For the text-containing cell, return its midpoint in (x, y) coordinate format. 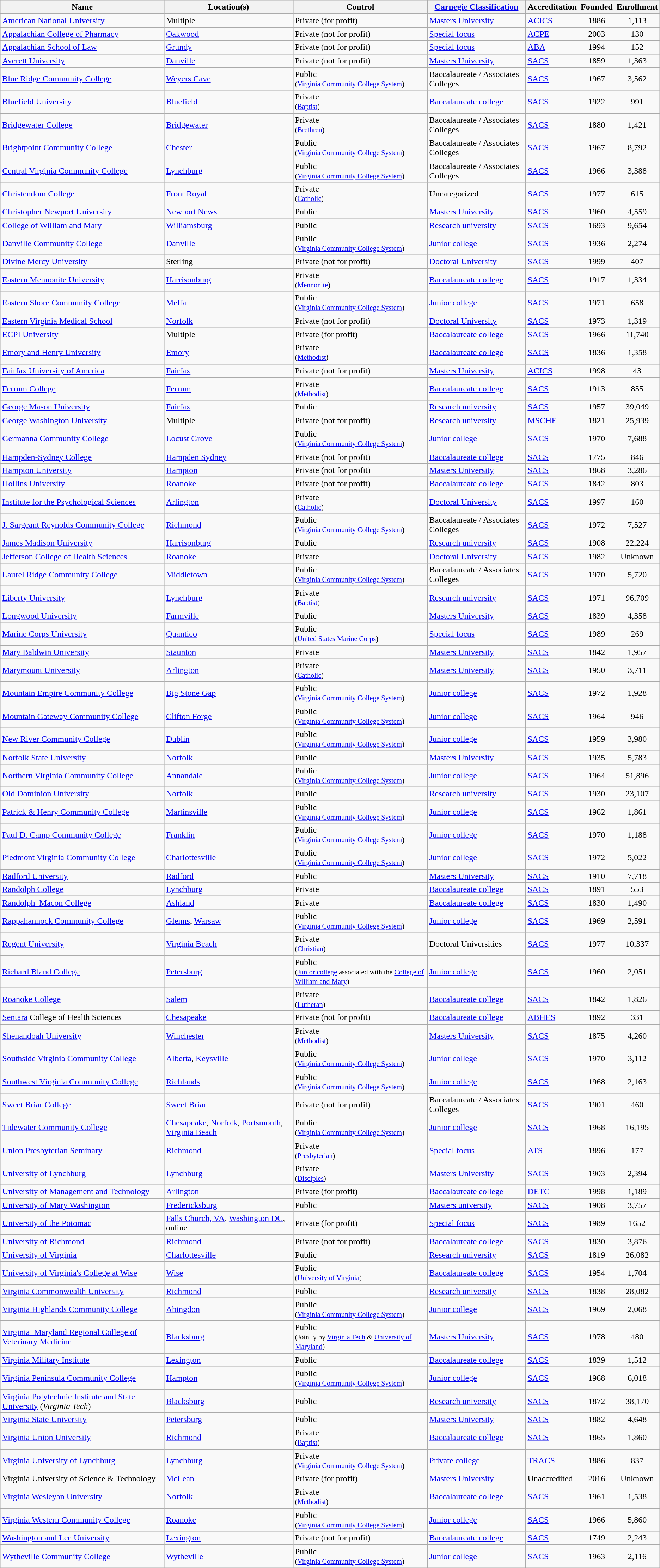
Institute for the Psychological Sciences (82, 502)
Ferrum College (82, 389)
2,051 (637, 972)
Private college (477, 1460)
Chesapeake, Norfolk, Portsmouth, Virginia Beach (228, 1127)
1936 (597, 243)
3,388 (637, 171)
Appalachian College of Pharmacy (82, 34)
1652 (637, 1223)
Private(Christian) (360, 944)
Hampton University (82, 470)
Dublin (228, 739)
1859 (597, 61)
407 (637, 262)
Front Royal (228, 193)
1,358 (637, 353)
7,688 (637, 439)
Melfa (228, 303)
991 (637, 102)
1954 (597, 1273)
1917 (597, 280)
5,022 (637, 858)
Williamsburg (228, 225)
1,113 (637, 20)
Regent University (82, 944)
1892 (597, 1017)
Jefferson College of Health Sciences (82, 557)
8,792 (637, 147)
Sentara College of Health Sciences (82, 1017)
Divine Mercy University (82, 262)
Wytheville (228, 1556)
Abingdon (228, 1309)
University of Mary Washington (82, 1205)
Emory (228, 353)
Christendom College (82, 193)
Franklin (228, 835)
1957 (597, 407)
Old Dominion University (82, 794)
Danville Community College (82, 243)
ABA (552, 47)
ABHES (552, 1017)
Public(Jointly by Virginia Tech & University of Maryland) (360, 1337)
Clifton Forge (228, 716)
Hampden-Sydney College (82, 457)
2,116 (637, 1556)
Chesapeake (228, 1017)
1882 (597, 1419)
7,718 (637, 876)
1,334 (637, 280)
Salem (228, 999)
Doctoral Universities (477, 944)
Averett University (82, 61)
George Washington University (82, 420)
Piedmont Virginia Community College (82, 858)
1,860 (637, 1438)
Mountain Gateway Community College (82, 716)
Alberta, Keysville (228, 1059)
Bridgewater College (82, 125)
Wytheville Community College (82, 1556)
Laurel Ridge Community College (82, 575)
Richard Bland College (82, 972)
MSCHE (552, 420)
Private(Brethren) (360, 125)
3,286 (637, 470)
Sterling (228, 262)
480 (637, 1337)
Christopher Newport University (82, 212)
Middletown (228, 575)
University of Richmond (82, 1241)
22,224 (637, 543)
1,861 (637, 812)
331 (637, 1017)
1978 (597, 1337)
Virginia Western Community College (82, 1520)
Virginia–Maryland Regional College of Veterinary Medicine (82, 1337)
Private(Presbyterian) (360, 1150)
4,559 (637, 212)
Private(Mennonite) (360, 280)
1910 (597, 876)
George Mason University (82, 407)
658 (637, 303)
1,826 (637, 999)
4,260 (637, 1035)
10,337 (637, 944)
7,527 (637, 525)
1994 (597, 47)
Union Presbyterian Seminary (82, 1150)
2,068 (637, 1309)
Name (82, 7)
University of the Potomac (82, 1223)
Virginia Union University (82, 1438)
25,939 (637, 420)
Patrick & Henry Community College (82, 812)
Carnegie Classification (477, 7)
Marine Corps University (82, 634)
1922 (597, 102)
1875 (597, 1035)
152 (637, 47)
Winchester (228, 1035)
Norfolk State University (82, 757)
Unaccredited (552, 1479)
26,082 (637, 1255)
3,980 (637, 739)
ECPI University (82, 334)
1,490 (637, 903)
1865 (597, 1438)
837 (637, 1460)
Eastern Mennonite University (82, 280)
Germanna Community College (82, 439)
1819 (597, 1255)
855 (637, 389)
Public(United States Marine Corps) (360, 634)
Enrollment (637, 7)
1961 (597, 1497)
Liberty University (82, 597)
4,648 (637, 1419)
1950 (597, 670)
Accreditation (552, 7)
1982 (597, 557)
University of Management and Technology (82, 1192)
Marymount University (82, 670)
615 (637, 193)
Chester (228, 147)
1,363 (637, 61)
3,757 (637, 1205)
Blue Ridge Community College (82, 79)
2016 (597, 1479)
803 (637, 484)
1749 (597, 1538)
Private(Lutheran) (360, 999)
Fredericksburg (228, 1205)
3,562 (637, 79)
DETC (552, 1192)
Control (360, 7)
Brightpoint Community College (82, 147)
Paul D. Camp Community College (82, 835)
Wise (228, 1273)
1,512 (637, 1360)
5,860 (637, 1520)
Private(Virginia Community College System) (360, 1460)
946 (637, 716)
Eastern Virginia Medical School (82, 321)
Mary Baldwin University (82, 652)
TRACS (552, 1460)
1997 (597, 502)
Locust Grove (228, 439)
1999 (597, 262)
846 (637, 457)
Public(Junior college associated with the College of William and Mary) (360, 972)
James Madison University (82, 543)
Randolph–Macon College (82, 903)
4,358 (637, 616)
553 (637, 889)
Virginia Polytechnic Institute and State University (Virginia Tech) (82, 1401)
43 (637, 371)
Virginia Military Institute (82, 1360)
160 (637, 502)
1693 (597, 225)
Public(University of Virginia) (360, 1273)
Central Virginia Community College (82, 171)
3,112 (637, 1059)
1973 (597, 321)
Roanoke College (82, 999)
Quantico (228, 634)
Bridgewater (228, 125)
1,189 (637, 1192)
ACPE (552, 34)
2,243 (637, 1538)
Virginia University of Science & Technology (82, 1479)
269 (637, 634)
Tidewater Community College (82, 1127)
Washington and Lee University (82, 1538)
Founded (597, 7)
Virginia University of Lynchburg (82, 1460)
Longwood University (82, 616)
5,783 (637, 757)
2003 (597, 34)
University of Lynchburg (82, 1174)
9,654 (637, 225)
96,709 (637, 597)
Oakwood (228, 34)
Virginia Peninsula Community College (82, 1378)
Mountain Empire Community College (82, 693)
1,704 (637, 1273)
Virginia Highlands Community College (82, 1309)
Martinsville (228, 812)
1901 (597, 1105)
Grundy (228, 47)
1868 (597, 470)
11,740 (637, 334)
Fairfax University of America (82, 371)
2,394 (637, 1174)
Private(Disciples) (360, 1174)
Ferrum (228, 389)
Southwest Virginia Community College (82, 1081)
28,082 (637, 1291)
Annandale (228, 775)
Sweet Briar (228, 1105)
Virginia Commonwealth University (82, 1291)
23,107 (637, 794)
2,591 (637, 921)
1838 (597, 1291)
Virginia Wesleyan University (82, 1497)
Bluefield (228, 102)
130 (637, 34)
1,319 (637, 321)
McLean (228, 1479)
1963 (597, 1556)
2,163 (637, 1081)
Sweet Briar College (82, 1105)
39,049 (637, 407)
16,195 (637, 1127)
Glenns, Warsaw (228, 921)
ATS (552, 1150)
1903 (597, 1174)
Virginia Beach (228, 944)
Falls Church, VA, Washington DC, online (228, 1223)
1,421 (637, 125)
J. Sargeant Reynolds Community College (82, 525)
Masters university (477, 1205)
38,170 (637, 1401)
460 (637, 1105)
University of Virginia (82, 1255)
1880 (597, 125)
Location(s) (228, 7)
College of William and Mary (82, 225)
1962 (597, 812)
Southside Virginia Community College (82, 1059)
Emory and Henry University (82, 353)
1930 (597, 794)
1,188 (637, 835)
1,957 (637, 652)
Eastern Shore Community College (82, 303)
2,274 (637, 243)
1775 (597, 457)
1913 (597, 389)
Hollins University (82, 484)
3,711 (637, 670)
1,538 (637, 1497)
Rappahannock Community College (82, 921)
University of Virginia's College at Wise (82, 1273)
Bluefield University (82, 102)
Northern Virginia Community College (82, 775)
Newport News (228, 212)
Randolph College (82, 889)
1896 (597, 1150)
Richlands (228, 1081)
Radford (228, 876)
1959 (597, 739)
3,876 (637, 1241)
Appalachian School of Law (82, 47)
Staunton (228, 652)
5,720 (637, 575)
1872 (597, 1401)
6,018 (637, 1378)
1,928 (637, 693)
New River Community College (82, 739)
American National University (82, 20)
Virginia State University (82, 1419)
177 (637, 1150)
51,896 (637, 775)
Hampden Sydney (228, 457)
1821 (597, 420)
Shenandoah University (82, 1035)
Big Stone Gap (228, 693)
1891 (597, 889)
Weyers Cave (228, 79)
Uncategorized (477, 193)
1935 (597, 757)
Farmville (228, 616)
1836 (597, 353)
Radford University (82, 876)
Ashland (228, 903)
